Extract the [X, Y] coordinate from the center of the cell holding the provided text.  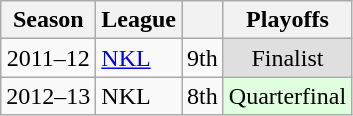
2012–13 [48, 96]
Season [48, 20]
2011–12 [48, 58]
Quarterfinal [287, 96]
Finalist [287, 58]
9th [203, 58]
8th [203, 96]
Playoffs [287, 20]
League [139, 20]
